Provide the (X, Y) coordinate of the cell's center where the given text is located.  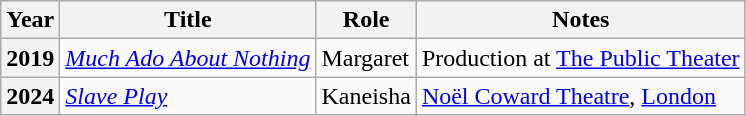
2019 (30, 58)
2024 (30, 96)
Noël Coward Theatre, London (580, 96)
Margaret (366, 58)
Production at The Public Theater (580, 58)
Kaneisha (366, 96)
Year (30, 20)
Much Ado About Nothing (188, 58)
Role (366, 20)
Title (188, 20)
Slave Play (188, 96)
Notes (580, 20)
